Capture the cell that displays the provided text and extract its (X, Y) central coordinate. 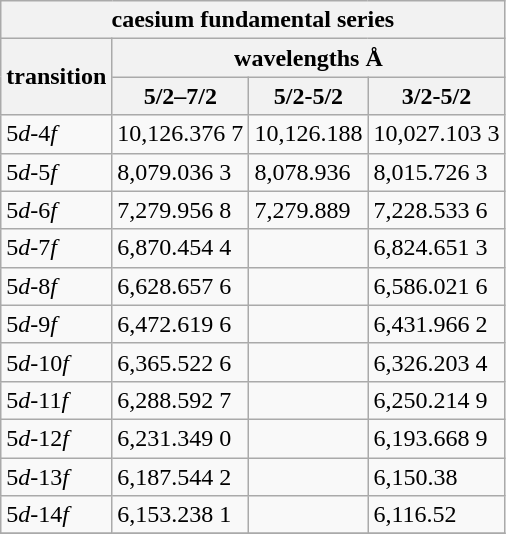
5/2-5/2 (308, 96)
7,279.956 8 (180, 210)
5d-12f (56, 438)
wavelengths Å (308, 58)
8,078.936 (308, 172)
6,231.349 0 (180, 438)
6,870.454 4 (180, 248)
6,431.966 2 (436, 324)
3/2-5/2 (436, 96)
6,250.214 9 (436, 400)
5d-4f (56, 134)
7,228.533 6 (436, 210)
6,288.592 7 (180, 400)
caesium fundamental series (253, 20)
5d-11f (56, 400)
5d-13f (56, 477)
5d-5f (56, 172)
8,015.726 3 (436, 172)
6,365.522 6 (180, 362)
5d-6f (56, 210)
6,326.203 4 (436, 362)
5d-9f (56, 324)
10,027.103 3 (436, 134)
5d-10f (56, 362)
transition (56, 77)
5/2–7/2 (180, 96)
6,628.657 6 (180, 286)
6,586.021 6 (436, 286)
7,279.889 (308, 210)
6,193.668 9 (436, 438)
5d-14f (56, 515)
6,116.52 (436, 515)
6,150.38 (436, 477)
5d-8f (56, 286)
8,079.036 3 (180, 172)
10,126.188 (308, 134)
10,126.376 7 (180, 134)
6,187.544 2 (180, 477)
5d-7f (56, 248)
6,824.651 3 (436, 248)
6,472.619 6 (180, 324)
6,153.238 1 (180, 515)
